Detect which cell encompasses the target text, then output its [x, y] center coordinate. 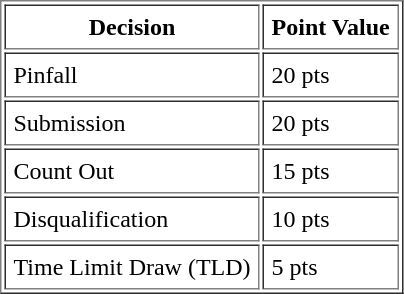
5 pts [331, 266]
Point Value [331, 26]
Submission [132, 122]
10 pts [331, 218]
15 pts [331, 170]
Disqualification [132, 218]
Count Out [132, 170]
Time Limit Draw (TLD) [132, 266]
Pinfall [132, 74]
Decision [132, 26]
